Scan for the cell matching the given text and deliver its (x, y) coordinate at center. 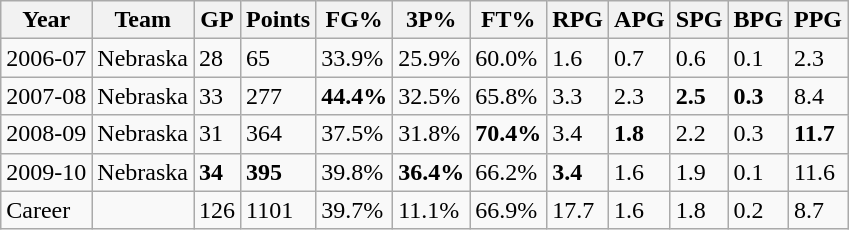
33 (218, 96)
395 (278, 172)
Year (46, 20)
66.9% (508, 210)
2009-10 (46, 172)
11.1% (432, 210)
2008-09 (46, 134)
Points (278, 20)
2006-07 (46, 58)
FG% (354, 20)
3P% (432, 20)
APG (640, 20)
0.2 (758, 210)
39.7% (354, 210)
66.2% (508, 172)
70.4% (508, 134)
36.4% (432, 172)
11.7 (818, 134)
39.8% (354, 172)
SPG (699, 20)
Career (46, 210)
2.2 (699, 134)
44.4% (354, 96)
25.9% (432, 58)
60.0% (508, 58)
RPG (578, 20)
126 (218, 210)
2.5 (699, 96)
34 (218, 172)
2007-08 (46, 96)
31 (218, 134)
37.5% (354, 134)
33.9% (354, 58)
65 (278, 58)
28 (218, 58)
8.7 (818, 210)
32.5% (432, 96)
3.3 (578, 96)
8.4 (818, 96)
1.9 (699, 172)
PPG (818, 20)
277 (278, 96)
17.7 (578, 210)
FT% (508, 20)
31.8% (432, 134)
11.6 (818, 172)
364 (278, 134)
0.7 (640, 58)
Team (143, 20)
GP (218, 20)
1101 (278, 210)
65.8% (508, 96)
0.6 (699, 58)
BPG (758, 20)
